Search for the cell housing the specified text and yield its [X, Y] center coordinate. 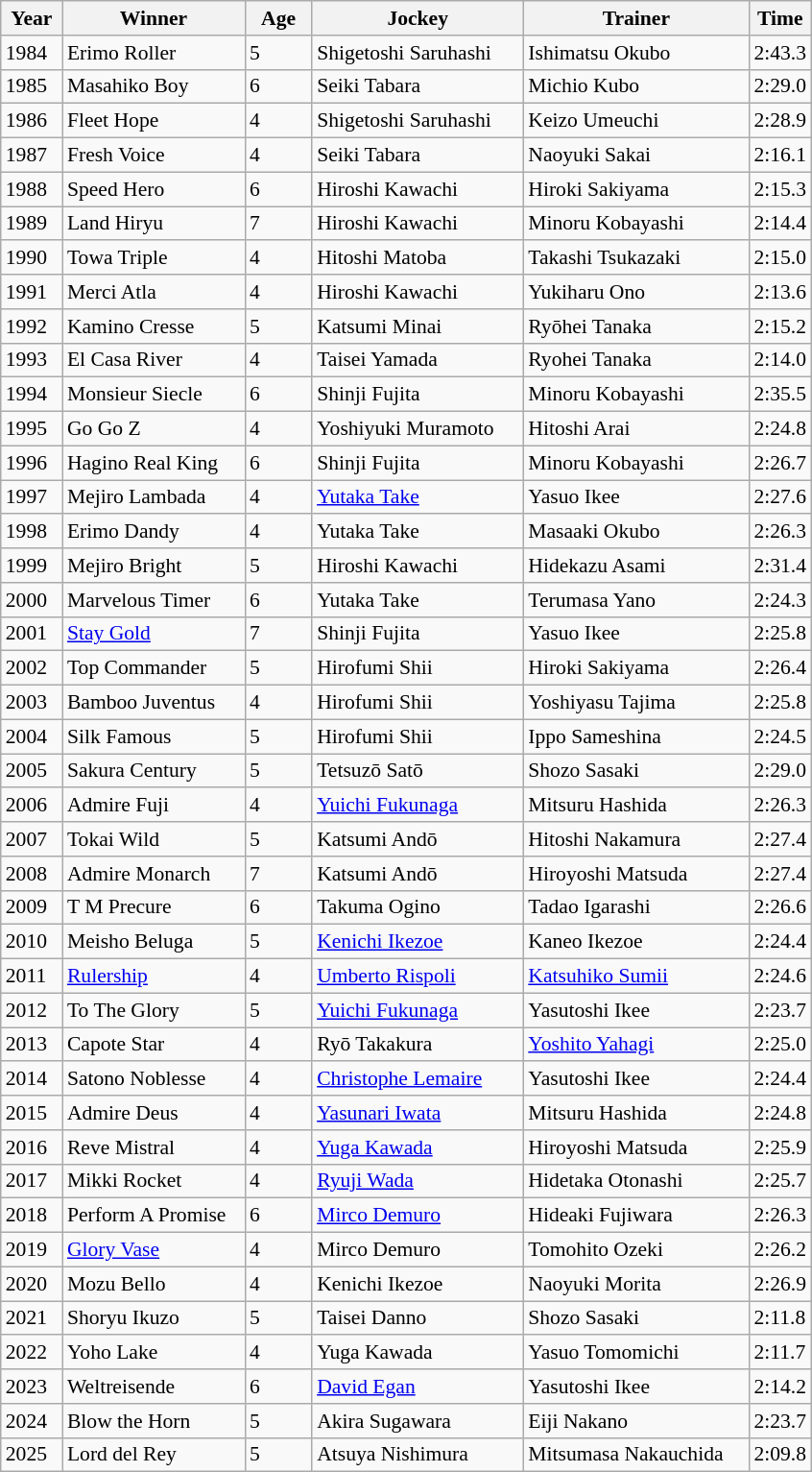
Year [32, 18]
1984 [32, 53]
Michio Kubo [635, 86]
Weltreisende [154, 1387]
Mejiro Bright [154, 566]
2:14.2 [779, 1387]
Admire Monarch [154, 874]
2008 [32, 874]
2004 [32, 736]
Yoshiyuki Muramoto [418, 429]
Katsuhiko Sumii [635, 977]
Kamino Cresse [154, 326]
2:11.7 [779, 1353]
2:25.9 [779, 1147]
2000 [32, 600]
2:26.6 [779, 907]
Eiji Nakano [635, 1421]
To The Glory [154, 1010]
2017 [32, 1181]
Hitoshi Nakamura [635, 839]
Hitoshi Arai [635, 429]
2:15.3 [779, 189]
2:15.0 [779, 258]
1996 [32, 463]
Land Hiryu [154, 224]
Hideaki Fujiwara [635, 1216]
2:28.9 [779, 121]
Yoshito Yahagi [635, 1045]
Terumasa Yano [635, 600]
2024 [32, 1421]
Reve Mistral [154, 1147]
Ryuji Wada [418, 1181]
Naoyuki Sakai [635, 156]
Age [278, 18]
Yasunari Iwata [418, 1113]
Taisei Danno [418, 1318]
2021 [32, 1318]
1994 [32, 395]
Yoshiyasu Tajima [635, 703]
2011 [32, 977]
2012 [32, 1010]
Erimo Roller [154, 53]
Atsuya Nishimura [418, 1455]
Umberto Rispoli [418, 977]
Ryohei Tanaka [635, 360]
Naoyuki Morita [635, 1284]
Merci Atla [154, 292]
2025 [32, 1455]
1985 [32, 86]
Perform A Promise [154, 1216]
Shoryu Ikuzo [154, 1318]
Marvelous Timer [154, 600]
2:26.4 [779, 668]
2018 [32, 1216]
Takuma Ogino [418, 907]
2:26.9 [779, 1284]
1993 [32, 360]
1998 [32, 532]
2:26.2 [779, 1250]
Mitsumasa Nakauchida [635, 1455]
Capote Star [154, 1045]
Jockey [418, 18]
2009 [32, 907]
2020 [32, 1284]
Sakura Century [154, 771]
Silk Famous [154, 736]
1986 [32, 121]
Meisho Beluga [154, 942]
2:35.5 [779, 395]
Keizo Umeuchi [635, 121]
Taisei Yamada [418, 360]
2003 [32, 703]
Speed Hero [154, 189]
Katsumi Minai [418, 326]
T M Precure [154, 907]
2:26.7 [779, 463]
Stay Gold [154, 634]
2007 [32, 839]
2:14.4 [779, 224]
Ishimatsu Okubo [635, 53]
Erimo Dandy [154, 532]
Christophe Lemaire [418, 1079]
Masahiko Boy [154, 86]
Takashi Tsukazaki [635, 258]
2016 [32, 1147]
2:15.2 [779, 326]
Admire Fuji [154, 806]
Mejiro Lambada [154, 497]
2019 [32, 1250]
Mikki Rocket [154, 1181]
1999 [32, 566]
2023 [32, 1387]
2013 [32, 1045]
Rulership [154, 977]
Glory Vase [154, 1250]
David Egan [418, 1387]
Hagino Real King [154, 463]
1987 [32, 156]
Tadao Igarashi [635, 907]
2006 [32, 806]
Top Commander [154, 668]
Fresh Voice [154, 156]
2:13.6 [779, 292]
Lord del Rey [154, 1455]
1989 [32, 224]
1995 [32, 429]
Tomohito Ozeki [635, 1250]
El Casa River [154, 360]
2010 [32, 942]
2014 [32, 1079]
Blow the Horn [154, 1421]
Admire Deus [154, 1113]
Ryō Takakura [418, 1045]
2:27.6 [779, 497]
1997 [32, 497]
2:11.8 [779, 1318]
2:25.0 [779, 1045]
1991 [32, 292]
Time [779, 18]
Bamboo Juventus [154, 703]
2015 [32, 1113]
2:43.3 [779, 53]
2001 [32, 634]
Monsieur Siecle [154, 395]
2:14.0 [779, 360]
Towa Triple [154, 258]
Tokai Wild [154, 839]
Kaneo Ikezoe [635, 942]
1990 [32, 258]
Winner [154, 18]
Ryōhei Tanaka [635, 326]
2:09.8 [779, 1455]
Masaaki Okubo [635, 532]
2002 [32, 668]
Tetsuzō Satō [418, 771]
2:24.5 [779, 736]
2022 [32, 1353]
Mozu Bello [154, 1284]
Akira Sugawara [418, 1421]
2005 [32, 771]
Satono Noblesse [154, 1079]
2:24.6 [779, 977]
Ippo Sameshina [635, 736]
1988 [32, 189]
Yukiharu Ono [635, 292]
Yasuo Tomomichi [635, 1353]
Yoho Lake [154, 1353]
Hidetaka Otonashi [635, 1181]
2:25.7 [779, 1181]
2:16.1 [779, 156]
Hidekazu Asami [635, 566]
2:24.3 [779, 600]
Trainer [635, 18]
Hitoshi Matoba [418, 258]
1992 [32, 326]
Fleet Hope [154, 121]
Go Go Z [154, 429]
2:31.4 [779, 566]
